For the text-containing cell, return its midpoint in (X, Y) coordinate format. 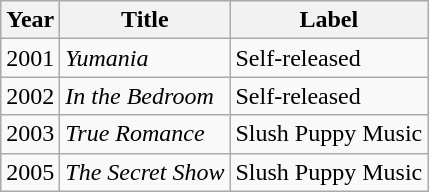
Label (329, 20)
Yumania (145, 58)
True Romance (145, 134)
Title (145, 20)
2001 (30, 58)
2003 (30, 134)
In the Bedroom (145, 96)
2002 (30, 96)
Year (30, 20)
2005 (30, 172)
The Secret Show (145, 172)
